Locate the cell with the specified text and output its (X, Y) center coordinate. 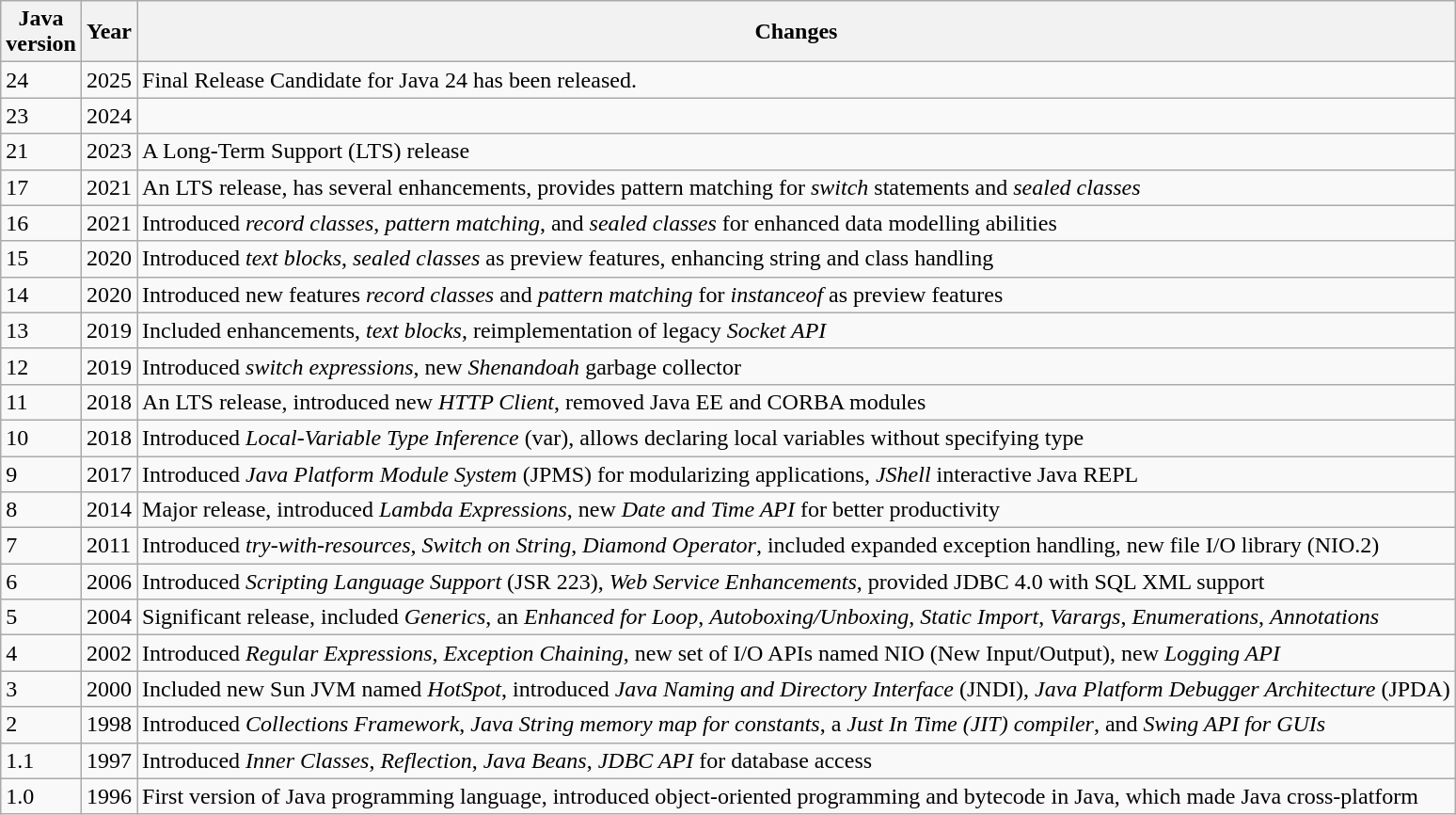
7 (41, 546)
3 (41, 689)
A Long-Term Support (LTS) release (797, 152)
12 (41, 366)
Introduced Regular Expressions, Exception Chaining, new set of I/O APIs named NIO (New Input/Output), new Logging API (797, 653)
Introduced Local-Variable Type Inference (var), allows declaring local variables without specifying type (797, 438)
2011 (109, 546)
14 (41, 295)
2023 (109, 152)
17 (41, 187)
Introduced record classes, pattern matching, and sealed classes for enhanced data modelling abilities (797, 223)
Final Release Candidate for Java 24 has been released. (797, 80)
Introduced Java Platform Module System (JPMS) for modularizing applications, JShell interactive Java REPL (797, 473)
2 (41, 725)
Included enhancements, text blocks, reimplementation of legacy Socket API (797, 330)
2024 (109, 116)
5 (41, 617)
24 (41, 80)
2000 (109, 689)
2025 (109, 80)
2006 (109, 582)
An LTS release, introduced new HTTP Client, removed Java EE and CORBA modules (797, 402)
Javaversion (41, 32)
Introduced Collections Framework, Java String memory map for constants, a Just In Time (JIT) compiler, and Swing API for GUIs (797, 725)
Introduced Inner Classes, Reflection, Java Beans, JDBC API for database access (797, 760)
Year (109, 32)
10 (41, 438)
6 (41, 582)
15 (41, 259)
Introduced Scripting Language Support (JSR 223), Web Service Enhancements, provided JDBC 4.0 with SQL XML support (797, 582)
1996 (109, 796)
8 (41, 510)
4 (41, 653)
Major release, introduced Lambda Expressions, new Date and Time API for better productivity (797, 510)
Introduced try-with-resources, Switch on String, Diamond Operator, included expanded exception handling, new file I/O library (NIO.2) (797, 546)
2014 (109, 510)
Significant release, included Generics, an Enhanced for Loop, Autoboxing/Unboxing, Static Import, Varargs, Enumerations, Annotations (797, 617)
16 (41, 223)
11 (41, 402)
Changes (797, 32)
2017 (109, 473)
First version of Java programming language, introduced object-oriented programming and bytecode in Java, which made Java cross-platform (797, 796)
13 (41, 330)
1.0 (41, 796)
21 (41, 152)
23 (41, 116)
1998 (109, 725)
An LTS release, has several enhancements, provides pattern matching for switch statements and sealed classes (797, 187)
2002 (109, 653)
Introduced new features record classes and pattern matching for instanceof as preview features (797, 295)
1997 (109, 760)
2004 (109, 617)
Introduced text blocks, sealed classes as preview features, enhancing string and class handling (797, 259)
9 (41, 473)
Introduced switch expressions, new Shenandoah garbage collector (797, 366)
1.1 (41, 760)
Included new Sun JVM named HotSpot, introduced Java Naming and Directory Interface (JNDI), Java Platform Debugger Architecture (JPDA) (797, 689)
